Search for the cell housing the specified text and yield its [x, y] center coordinate. 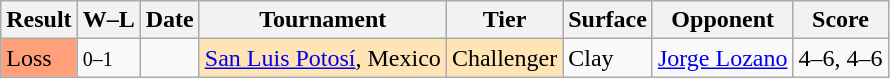
4–6, 4–6 [840, 58]
Tournament [322, 20]
Result [39, 20]
Clay [608, 58]
San Luis Potosí, Mexico [322, 58]
Surface [608, 20]
Jorge Lozano [722, 58]
0–1 [108, 58]
Loss [39, 58]
Tier [504, 20]
Challenger [504, 58]
Opponent [722, 20]
Date [170, 20]
Score [840, 20]
W–L [108, 20]
